Find where the given text appears and provide that cell's center as (X, Y) coordinate. 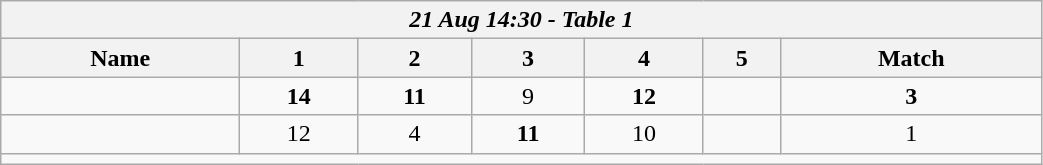
10 (644, 134)
9 (528, 96)
Name (120, 58)
21 Aug 14:30 - Table 1 (522, 20)
Match (911, 58)
5 (742, 58)
14 (299, 96)
2 (415, 58)
